For the text-containing cell, return its midpoint in (X, Y) coordinate format. 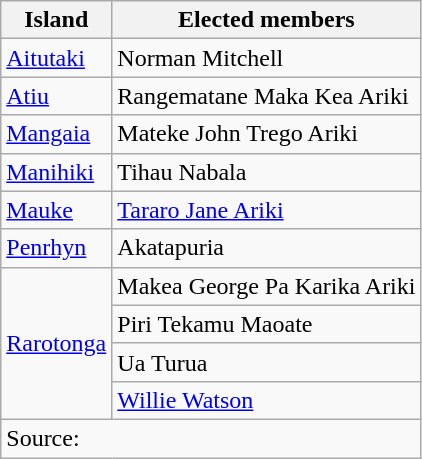
Manihiki (56, 172)
Tihau Nabala (266, 172)
Makea George Pa Karika Ariki (266, 286)
Rangematane Maka Kea Ariki (266, 96)
Mateke John Trego Ariki (266, 134)
Ua Turua (266, 362)
Penrhyn (56, 248)
Aitutaki (56, 58)
Atiu (56, 96)
Mangaia (56, 134)
Rarotonga (56, 343)
Source: (211, 438)
Akatapuria (266, 248)
Tararo Jane Ariki (266, 210)
Island (56, 20)
Elected members (266, 20)
Mauke (56, 210)
Willie Watson (266, 400)
Piri Tekamu Maoate (266, 324)
Norman Mitchell (266, 58)
